Return (X, Y) of the center of cell containing provided text 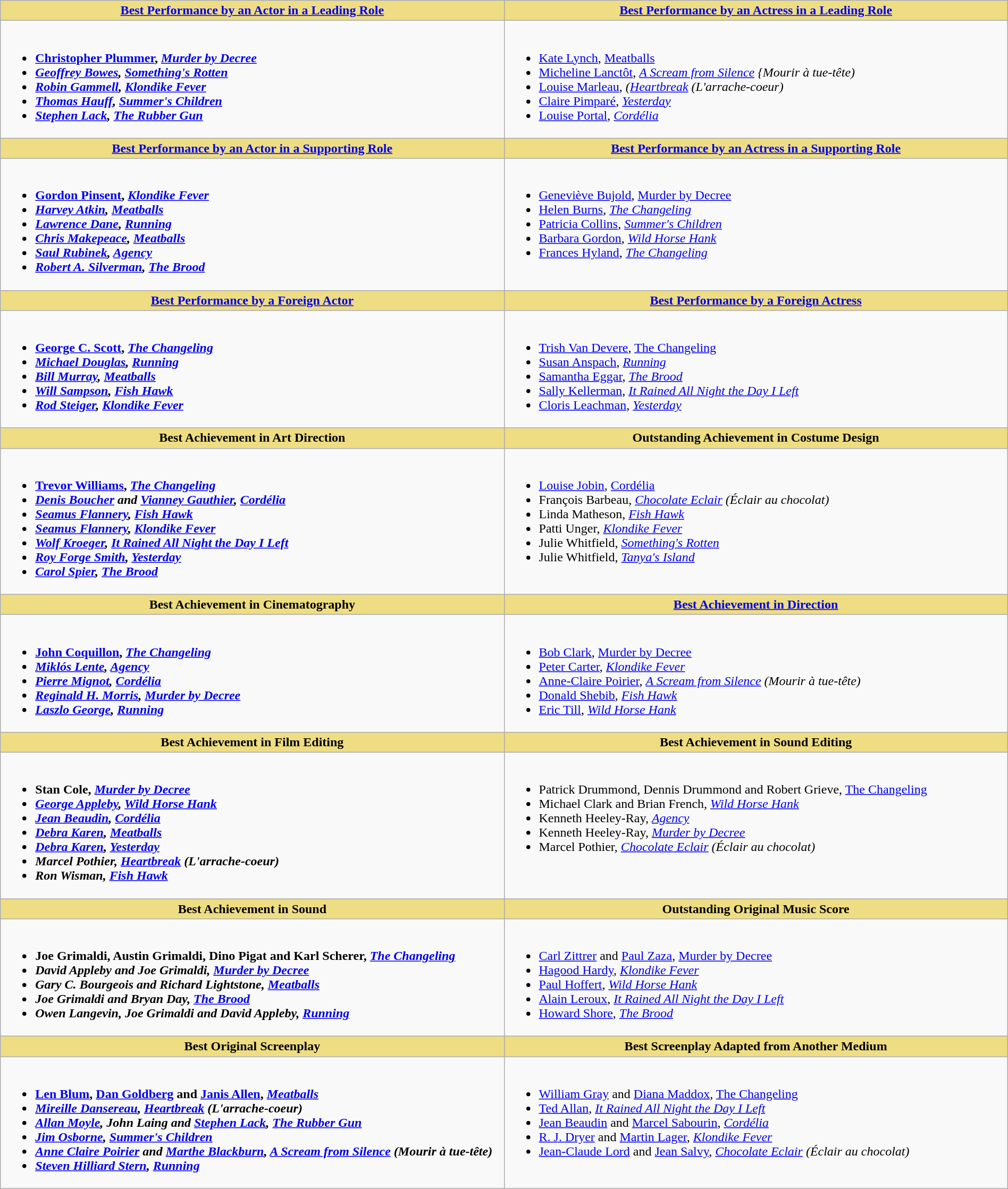
Outstanding Original Music Score (756, 908)
Best Original Screenplay (252, 1047)
George C. Scott, The ChangelingMichael Douglas, RunningBill Murray, MeatballsWill Sampson, Fish HawkRod Steiger, Klondike Fever (252, 369)
Best Performance by an Actor in a Supporting Role (252, 148)
Best Performance by an Actress in a Leading Role (756, 11)
Best Achievement in Film Editing (252, 742)
Best Screenplay Adapted from Another Medium (756, 1047)
Best Performance by an Actress in a Supporting Role (756, 148)
Outstanding Achievement in Costume Design (756, 438)
Best Performance by a Foreign Actor (252, 300)
Best Performance by an Actor in a Leading Role (252, 11)
Best Achievement in Sound (252, 908)
Best Achievement in Direction (756, 604)
Best Achievement in Art Direction (252, 438)
Best Achievement in Cinematography (252, 604)
John Coquillon, The ChangelingMiklós Lente, AgencyPierre Mignot, CordéliaReginald H. Morris, Murder by DecreeLaszlo George, Running (252, 673)
Best Achievement in Sound Editing (756, 742)
Best Performance by a Foreign Actress (756, 300)
